Return (x, y) of the center of cell containing provided text 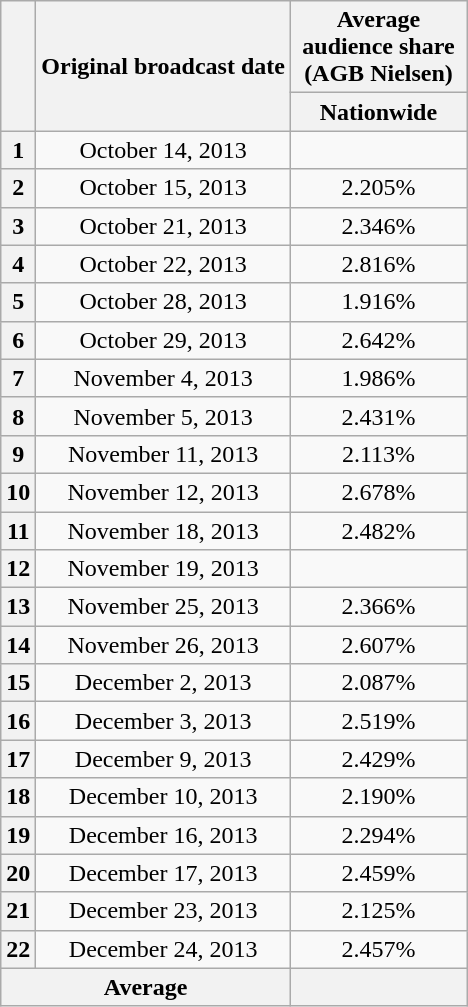
11 (18, 531)
2.346% (378, 226)
2.429% (378, 759)
19 (18, 835)
9 (18, 454)
17 (18, 759)
December 3, 2013 (164, 721)
December 23, 2013 (164, 911)
December 2, 2013 (164, 683)
21 (18, 911)
December 16, 2013 (164, 835)
October 15, 2013 (164, 188)
December 9, 2013 (164, 759)
October 21, 2013 (164, 226)
12 (18, 569)
2.607% (378, 645)
2.190% (378, 797)
10 (18, 492)
3 (18, 226)
November 5, 2013 (164, 416)
2.816% (378, 264)
6 (18, 340)
2.519% (378, 721)
15 (18, 683)
October 22, 2013 (164, 264)
Nationwide (378, 112)
2.113% (378, 454)
1.986% (378, 378)
2.125% (378, 911)
20 (18, 873)
October 29, 2013 (164, 340)
2.642% (378, 340)
Average audience share(AGB Nielsen) (378, 47)
22 (18, 949)
Average (146, 987)
1.916% (378, 302)
December 24, 2013 (164, 949)
4 (18, 264)
7 (18, 378)
November 4, 2013 (164, 378)
2.366% (378, 607)
14 (18, 645)
November 12, 2013 (164, 492)
2.431% (378, 416)
18 (18, 797)
5 (18, 302)
2.457% (378, 949)
November 26, 2013 (164, 645)
November 18, 2013 (164, 531)
December 17, 2013 (164, 873)
December 10, 2013 (164, 797)
2.482% (378, 531)
2.294% (378, 835)
November 11, 2013 (164, 454)
2.087% (378, 683)
13 (18, 607)
October 28, 2013 (164, 302)
November 19, 2013 (164, 569)
16 (18, 721)
8 (18, 416)
Original broadcast date (164, 66)
November 25, 2013 (164, 607)
2.678% (378, 492)
2.205% (378, 188)
2 (18, 188)
1 (18, 150)
October 14, 2013 (164, 150)
2.459% (378, 873)
